Pinpoint the cell where the given text exists, returning its (X, Y) midpoint coordinate. 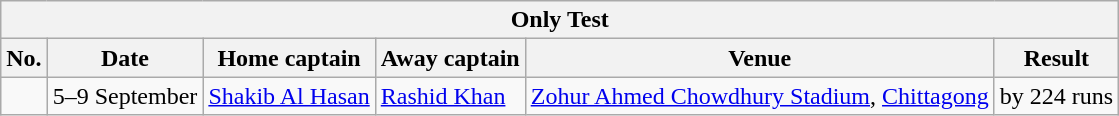
Date (125, 58)
Venue (760, 58)
Zohur Ahmed Chowdhury Stadium, Chittagong (760, 96)
Result (1056, 58)
5–9 September (125, 96)
Rashid Khan (450, 96)
Away captain (450, 58)
by 224 runs (1056, 96)
Home captain (289, 58)
Only Test (560, 20)
Shakib Al Hasan (289, 96)
No. (24, 58)
